For the text-containing cell, return its midpoint in (X, Y) coordinate format. 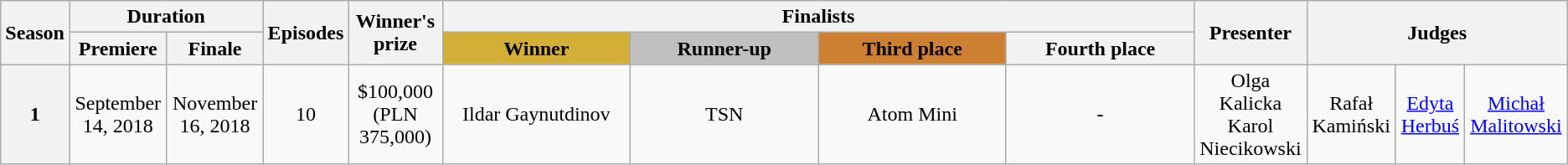
10 (306, 114)
1 (35, 114)
Finale (214, 49)
Runner-up (725, 49)
Atom Mini (912, 114)
TSN (725, 114)
Winner's prize (395, 33)
- (1100, 114)
Duration (166, 17)
Edyta Herbuś (1430, 114)
September 14, 2018 (117, 114)
Olga KalickaKarol Niecikowski (1251, 114)
Premiere (117, 49)
Season (35, 33)
Finalists (818, 17)
Judges (1437, 33)
Winner (536, 49)
Presenter (1251, 33)
November 16, 2018 (214, 114)
Rafał Kamiński (1351, 114)
Ildar Gaynutdinov (536, 114)
Michał Malitowski (1516, 114)
Third place (912, 49)
Episodes (306, 33)
$100,000(PLN 375,000) (395, 114)
Fourth place (1100, 49)
